From the cell containing the given text, extract its center point as (x, y) coordinate. 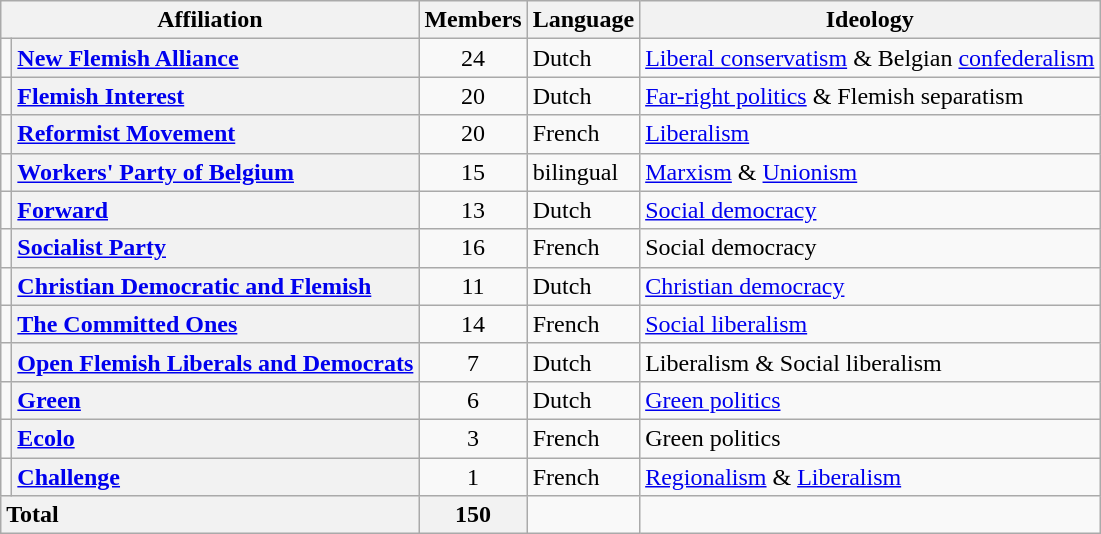
Far-right politics & Flemish separatism (870, 96)
15 (473, 172)
Flemish Interest (216, 96)
Social liberalism (870, 324)
Christian democracy (870, 286)
Green (216, 400)
16 (473, 248)
Affiliation (210, 20)
Open Flemish Liberals and Democrats (216, 362)
Ideology (870, 20)
Language (583, 20)
13 (473, 210)
3 (473, 438)
Reformist Movement (216, 134)
24 (473, 58)
The Committed Ones (216, 324)
1 (473, 477)
11 (473, 286)
14 (473, 324)
bilingual (583, 172)
6 (473, 400)
Liberal conservatism & Belgian confederalism (870, 58)
150 (473, 515)
7 (473, 362)
Socialist Party (216, 248)
Total (210, 515)
Ecolo (216, 438)
New Flemish Alliance (216, 58)
Liberalism & Social liberalism (870, 362)
Regionalism & Liberalism (870, 477)
Liberalism (870, 134)
Workers' Party of Belgium (216, 172)
Forward (216, 210)
Christian Democratic and Flemish (216, 286)
Marxism & Unionism (870, 172)
Challenge (216, 477)
Members (473, 20)
